From the cell containing the given text, extract its center point as [X, Y] coordinate. 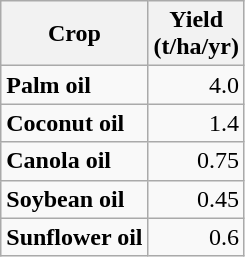
Sunflower oil [74, 237]
0.45 [196, 199]
Palm oil [74, 85]
Yield (t/ha/yr) [196, 34]
1.4 [196, 123]
Crop [74, 34]
4.0 [196, 85]
Soybean oil [74, 199]
Coconut oil [74, 123]
Canola oil [74, 161]
0.75 [196, 161]
0.6 [196, 237]
